Detect which cell encompasses the target text, then output its [X, Y] center coordinate. 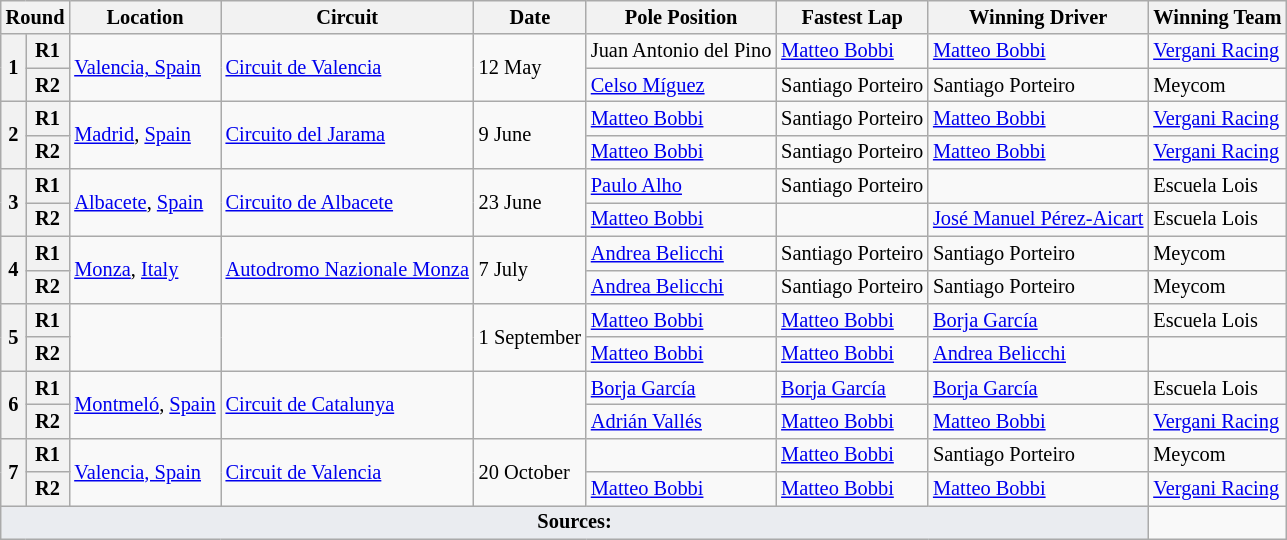
Round [36, 17]
Circuito de Albacete [348, 202]
Circuit de Catalunya [348, 404]
6 [14, 404]
Albacete, Spain [144, 202]
Date [530, 17]
7 [14, 472]
Adrián Vallés [681, 421]
3 [14, 202]
9 June [530, 134]
José Manuel Pérez-Aicart [1038, 219]
12 May [530, 68]
1 September [530, 336]
Autodromo Nazionale Monza [348, 270]
Circuit [348, 17]
Sources: [575, 522]
2 [14, 134]
4 [14, 270]
Pole Position [681, 17]
Celso Míguez [681, 85]
Juan Antonio del Pino [681, 51]
7 July [530, 270]
Madrid, Spain [144, 134]
Circuito del Jarama [348, 134]
Location [144, 17]
1 [14, 68]
Winning Driver [1038, 17]
Winning Team [1217, 17]
Paulo Alho [681, 186]
23 June [530, 202]
Monza, Italy [144, 270]
Fastest Lap [852, 17]
5 [14, 336]
20 October [530, 472]
Montmeló, Spain [144, 404]
